For the text-containing cell, return its midpoint in [x, y] coordinate format. 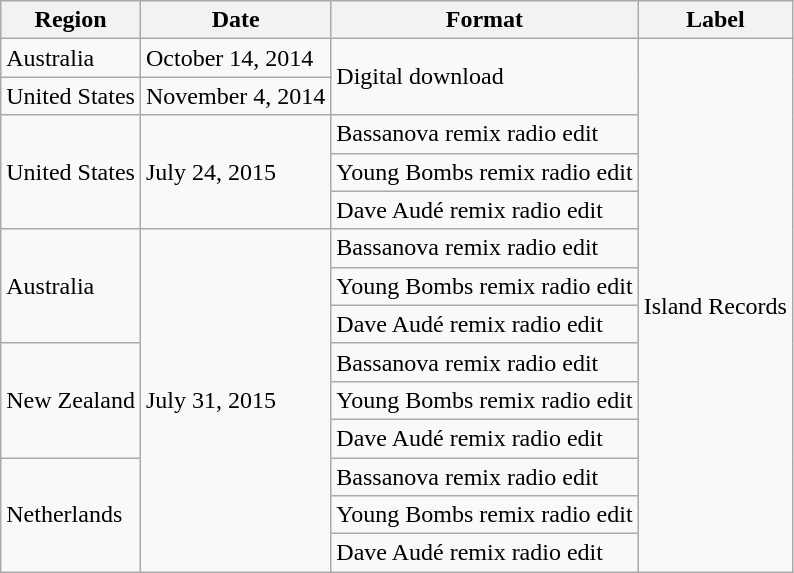
Digital download [484, 77]
Netherlands [71, 515]
October 14, 2014 [235, 58]
Date [235, 20]
Region [71, 20]
Format [484, 20]
July 24, 2015 [235, 172]
Island Records [715, 306]
New Zealand [71, 400]
November 4, 2014 [235, 96]
July 31, 2015 [235, 400]
Label [715, 20]
